Pinpoint the cell where the given text exists, returning its (x, y) midpoint coordinate. 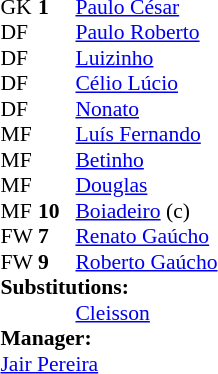
Célio Lúcio (146, 83)
Manager: (108, 339)
Cleisson (146, 313)
Roberto Gaúcho (146, 262)
Boiadeiro (c) (146, 211)
Luís Fernando (146, 135)
7 (57, 237)
9 (57, 262)
Substitutions: (108, 287)
Betinho (146, 160)
10 (57, 211)
Nonato (146, 109)
Douglas (146, 185)
Luizinho (146, 58)
Renato Gaúcho (146, 237)
Paulo Roberto (146, 33)
